From the cell containing the given text, extract its center point as [X, Y] coordinate. 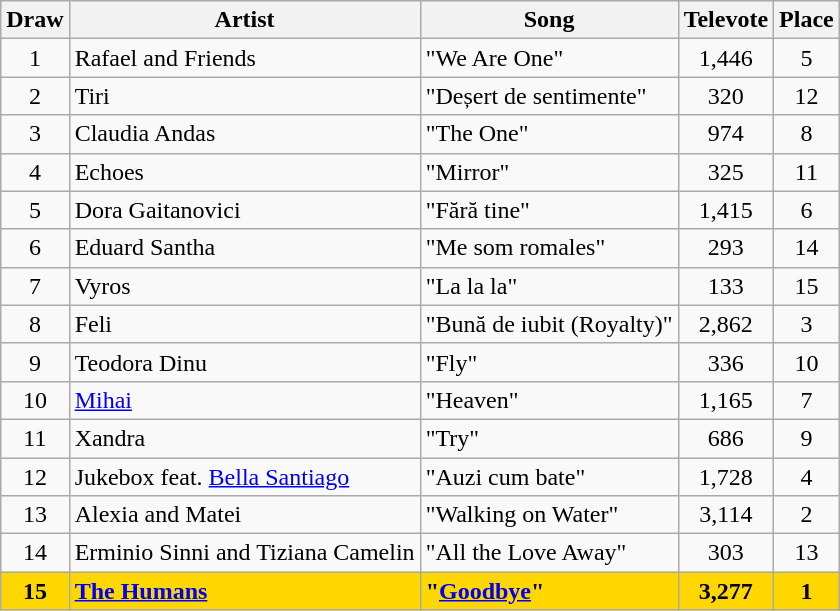
"The One" [549, 134]
336 [726, 362]
"We Are One" [549, 58]
Echoes [244, 172]
"Auzi cum bate" [549, 477]
293 [726, 248]
"Walking on Water" [549, 515]
3,277 [726, 591]
Song [549, 20]
Draw [35, 20]
974 [726, 134]
Place [807, 20]
2,862 [726, 324]
Rafael and Friends [244, 58]
325 [726, 172]
686 [726, 438]
133 [726, 286]
Televote [726, 20]
Feli [244, 324]
Claudia Andas [244, 134]
1,415 [726, 210]
Dora Gaitanovici [244, 210]
Vyros [244, 286]
303 [726, 553]
Alexia and Matei [244, 515]
"Bună de iubit (Royalty)" [549, 324]
1,728 [726, 477]
"Deșert de sentimente" [549, 96]
Artist [244, 20]
"All the Love Away" [549, 553]
"Fără tine" [549, 210]
The Humans [244, 591]
"La la la" [549, 286]
Teodora Dinu [244, 362]
"Mirror" [549, 172]
Jukebox feat. Bella Santiago [244, 477]
"Heaven" [549, 400]
Erminio Sinni and Tiziana Camelin [244, 553]
"Goodbye" [549, 591]
"Fly" [549, 362]
Eduard Santha [244, 248]
"Me som romales" [549, 248]
3,114 [726, 515]
"Try" [549, 438]
Mihai [244, 400]
Xandra [244, 438]
1,165 [726, 400]
320 [726, 96]
1,446 [726, 58]
Tiri [244, 96]
